Scan for the cell matching the given text and deliver its [x, y] coordinate at center. 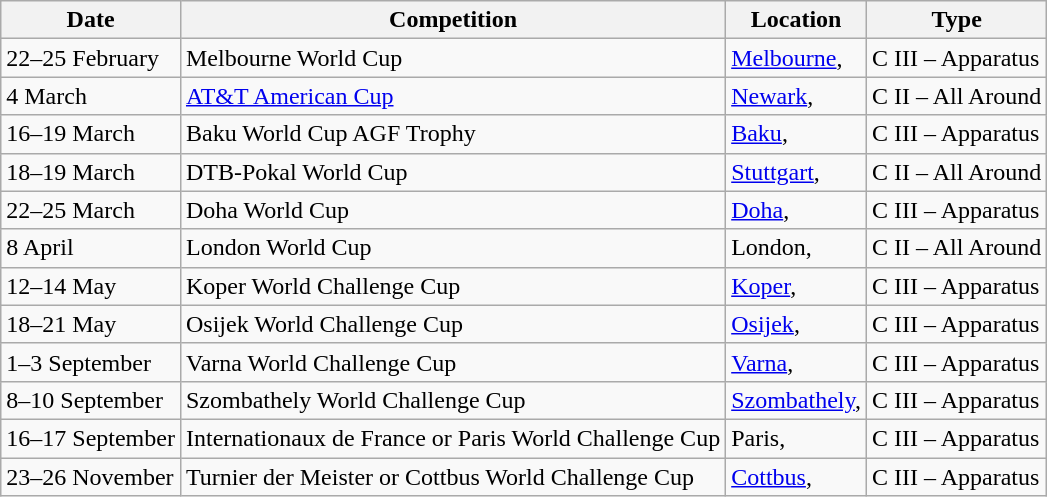
Varna, [796, 362]
18–19 March [91, 172]
Osijek World Challenge Cup [452, 324]
Stuttgart, [796, 172]
Type [956, 20]
8 April [91, 248]
Paris, [796, 438]
London, [796, 248]
Koper, [796, 286]
Doha, [796, 210]
Internationaux de France or Paris World Challenge Cup [452, 438]
Szombathely, [796, 400]
Competition [452, 20]
DTB-Pokal World Cup [452, 172]
Baku World Cup AGF Trophy [452, 134]
Date [91, 20]
Doha World Cup [452, 210]
Szombathely World Challenge Cup [452, 400]
18–21 May [91, 324]
London World Cup [452, 248]
Cottbus, [796, 477]
16–17 September [91, 438]
Melbourne, [796, 58]
AT&T American Cup [452, 96]
22–25 March [91, 210]
Melbourne World Cup [452, 58]
Osijek, [796, 324]
4 March [91, 96]
12–14 May [91, 286]
Location [796, 20]
Koper World Challenge Cup [452, 286]
Baku, [796, 134]
Varna World Challenge Cup [452, 362]
1–3 September [91, 362]
Turnier der Meister or Cottbus World Challenge Cup [452, 477]
22–25 February [91, 58]
8–10 September [91, 400]
Newark, [796, 96]
23–26 November [91, 477]
16–19 March [91, 134]
